Pinpoint the cell where the given text exists, returning its (x, y) midpoint coordinate. 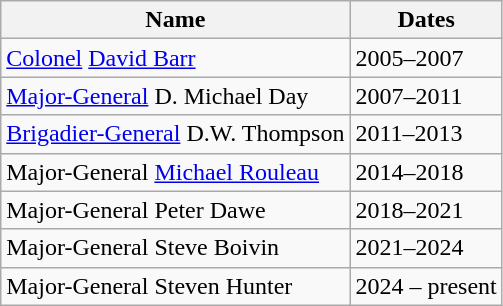
2024 – present (426, 286)
Dates (426, 20)
Colonel David Barr (176, 58)
Name (176, 20)
2014–2018 (426, 172)
Major-General D. Michael Day (176, 96)
2005–2007 (426, 58)
Brigadier-General D.W. Thompson (176, 134)
Major-General Steve Boivin (176, 248)
2018–2021 (426, 210)
Major-General Peter Dawe (176, 210)
2007–2011 (426, 96)
Major-General Michael Rouleau (176, 172)
2011–2013 (426, 134)
Major-General Steven Hunter (176, 286)
2021–2024 (426, 248)
